Extract the (X, Y) coordinate from the center of the cell holding the provided text.  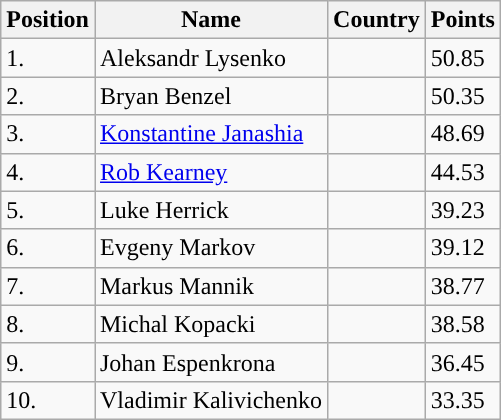
Position (48, 20)
Konstantine Janashia (210, 134)
44.53 (462, 172)
3. (48, 134)
6. (48, 248)
2. (48, 96)
9. (48, 362)
33.35 (462, 400)
50.85 (462, 58)
Vladimir Kalivichenko (210, 400)
Markus Mannik (210, 286)
50.35 (462, 96)
39.12 (462, 248)
Name (210, 20)
Luke Herrick (210, 210)
4. (48, 172)
Johan Espenkrona (210, 362)
38.77 (462, 286)
Michal Kopacki (210, 324)
1. (48, 58)
Aleksandr Lysenko (210, 58)
39.23 (462, 210)
10. (48, 400)
5. (48, 210)
7. (48, 286)
8. (48, 324)
48.69 (462, 134)
Rob Kearney (210, 172)
38.58 (462, 324)
Country (377, 20)
Evgeny Markov (210, 248)
36.45 (462, 362)
Points (462, 20)
Bryan Benzel (210, 96)
